Capture the cell that displays the provided text and extract its [X, Y] central coordinate. 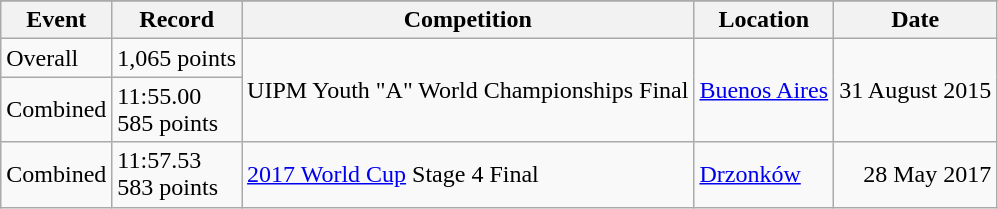
Overall [56, 58]
Drzonków [764, 174]
Event [56, 20]
Buenos Aires [764, 90]
Record [177, 20]
2017 World Cup Stage 4 Final [468, 174]
UIPM Youth "A" World Championships Final [468, 90]
1,065 points [177, 58]
Location [764, 20]
31 August 2015 [916, 90]
28 May 2017 [916, 174]
11:57.53583 points [177, 174]
Competition [468, 20]
11:55.00585 points [177, 110]
Date [916, 20]
